Output the (x, y) coordinate of the center of the cell containing the given text.  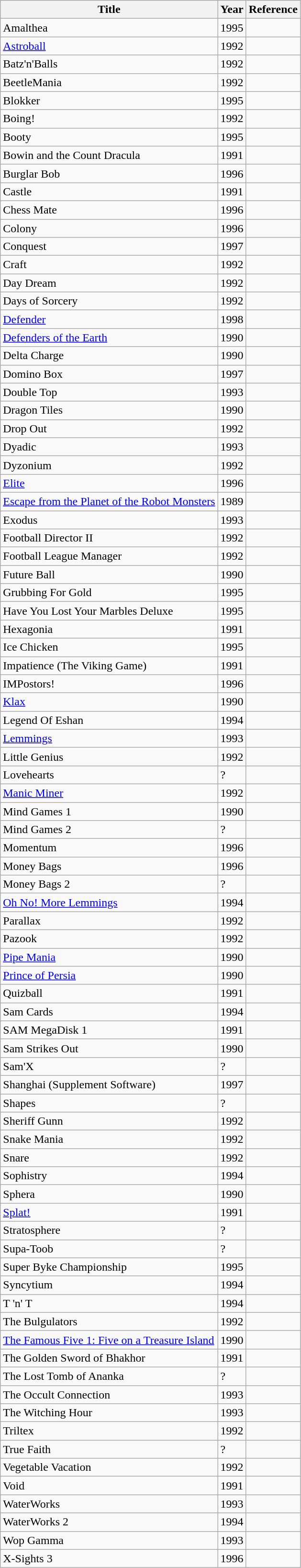
Hexagonia (109, 629)
Dyzonium (109, 465)
Colony (109, 228)
Shanghai (Supplement Software) (109, 1084)
The Lost Tomb of Ananka (109, 1376)
Booty (109, 137)
The Golden Sword of Bhakhor (109, 1358)
Burglar Bob (109, 173)
Klax (109, 702)
The Bulgulators (109, 1321)
1989 (232, 501)
Lemmings (109, 738)
Supa-Toob (109, 1249)
Vegetable Vacation (109, 1467)
Triltex (109, 1431)
Impatience (The Viking Game) (109, 666)
X-Sights 3 (109, 1558)
Wop Gamma (109, 1540)
Defenders of the Earth (109, 338)
Snake Mania (109, 1139)
Astroball (109, 46)
Sophistry (109, 1176)
IMPostors! (109, 684)
The Famous Five 1: Five on a Treasure Island (109, 1340)
Prince of Persia (109, 975)
Manic Miner (109, 793)
Money Bags 2 (109, 884)
Title (109, 10)
The Witching Hour (109, 1413)
Drop Out (109, 429)
Defender (109, 319)
Pipe Mania (109, 957)
Sam'X (109, 1066)
Delta Charge (109, 356)
SAM MegaDisk 1 (109, 1030)
Quizball (109, 993)
Double Top (109, 392)
Syncytium (109, 1285)
Year (232, 10)
Mind Games 1 (109, 812)
Day Dream (109, 283)
T 'n' T (109, 1303)
Parallax (109, 921)
Batz'n'Balls (109, 64)
Oh No! More Lemmings (109, 902)
Days of Sorcery (109, 301)
Mind Games 2 (109, 830)
Super Byke Championship (109, 1267)
Money Bags (109, 866)
Momentum (109, 848)
Future Ball (109, 575)
Snare (109, 1158)
Dyadic (109, 447)
Dragon Tiles (109, 410)
1998 (232, 319)
True Faith (109, 1449)
Conquest (109, 247)
Grubbing For Gold (109, 593)
Elite (109, 483)
Reference (273, 10)
Football League Manager (109, 556)
Exodus (109, 519)
Blokker (109, 101)
The Occult Connection (109, 1395)
Craft (109, 265)
Stratosphere (109, 1230)
Football Director II (109, 538)
Domino Box (109, 374)
Ice Chicken (109, 647)
WaterWorks 2 (109, 1522)
Have You Lost Your Marbles Deluxe (109, 611)
Boing! (109, 119)
Lovehearts (109, 775)
Amalthea (109, 28)
Sam Strikes Out (109, 1048)
Pazook (109, 939)
Bowin and the Count Dracula (109, 155)
Little Genius (109, 756)
Legend Of Eshan (109, 720)
Sheriff Gunn (109, 1121)
Shapes (109, 1103)
Splat! (109, 1212)
BeetleMania (109, 82)
Sphera (109, 1194)
Escape from the Planet of the Robot Monsters (109, 501)
Sam Cards (109, 1012)
WaterWorks (109, 1504)
Castle (109, 192)
Chess Mate (109, 210)
Void (109, 1486)
